Return [x, y] of the center of cell containing provided text 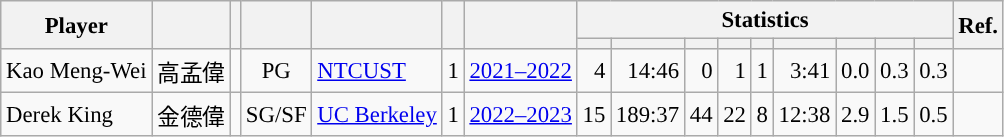
14:46 [648, 71]
高孟偉 [191, 71]
4 [594, 71]
PG [276, 71]
8 [762, 115]
NTCUST [377, 71]
2021–2022 [520, 71]
2.9 [856, 115]
1.5 [894, 115]
Derek King [76, 115]
44 [700, 115]
Statistics [765, 20]
0.0 [856, 71]
金德偉 [191, 115]
SG/SF [276, 115]
Ref. [978, 25]
12:38 [804, 115]
UC Berkeley [377, 115]
15 [594, 115]
3:41 [804, 71]
Player [76, 25]
22 [734, 115]
0.5 [934, 115]
0 [700, 71]
189:37 [648, 115]
Kao Meng-Wei [76, 71]
2022–2023 [520, 115]
